Pinpoint the cell where the given text exists, returning its (X, Y) midpoint coordinate. 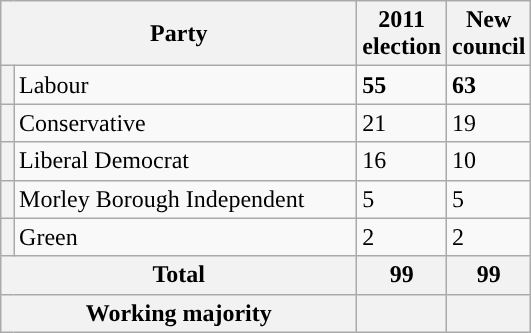
Liberal Democrat (186, 161)
Green (186, 237)
55 (402, 85)
10 (489, 161)
New council (489, 34)
Conservative (186, 123)
Morley Borough Independent (186, 199)
Working majority (179, 313)
63 (489, 85)
19 (489, 123)
Total (179, 275)
Party (179, 34)
Labour (186, 85)
21 (402, 123)
2011 election (402, 34)
16 (402, 161)
